Locate the cell with the specified text and output its (X, Y) center coordinate. 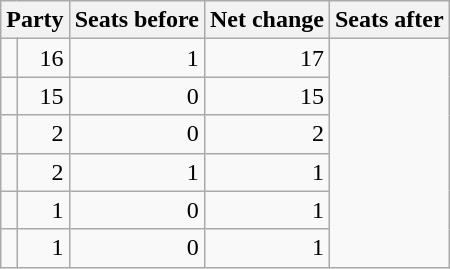
Seats before (136, 20)
Net change (266, 20)
17 (266, 58)
Party (35, 20)
16 (43, 58)
Seats after (389, 20)
